Return the [x, y] coordinate for the center point of the cell that contains the specified text.  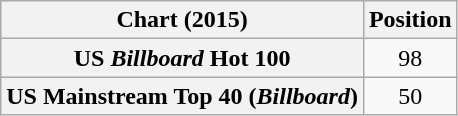
US Mainstream Top 40 (Billboard) [182, 96]
Chart (2015) [182, 20]
Position [410, 20]
US Billboard Hot 100 [182, 58]
50 [410, 96]
98 [410, 58]
